Pinpoint the cell where the given text exists, returning its (x, y) midpoint coordinate. 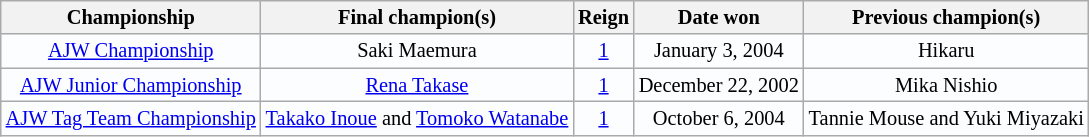
Date won (719, 17)
Rena Takase (417, 85)
AJW Tag Team Championship (131, 118)
AJW Junior Championship (131, 85)
Hikaru (946, 51)
Takako Inoue and Tomoko Watanabe (417, 118)
Saki Maemura (417, 51)
December 22, 2002 (719, 85)
October 6, 2004 (719, 118)
January 3, 2004 (719, 51)
Previous champion(s) (946, 17)
Tannie Mouse and Yuki Miyazaki (946, 118)
Championship (131, 17)
Final champion(s) (417, 17)
AJW Championship (131, 51)
Reign (604, 17)
Mika Nishio (946, 85)
